Locate the cell with the specified text and output its [X, Y] center coordinate. 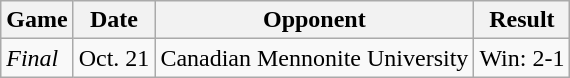
Game [37, 20]
Final [37, 58]
Oct. 21 [114, 58]
Win: 2-1 [522, 58]
Canadian Mennonite University [314, 58]
Result [522, 20]
Date [114, 20]
Opponent [314, 20]
